Return the (x, y) coordinate for the center point of the cell that contains the specified text.  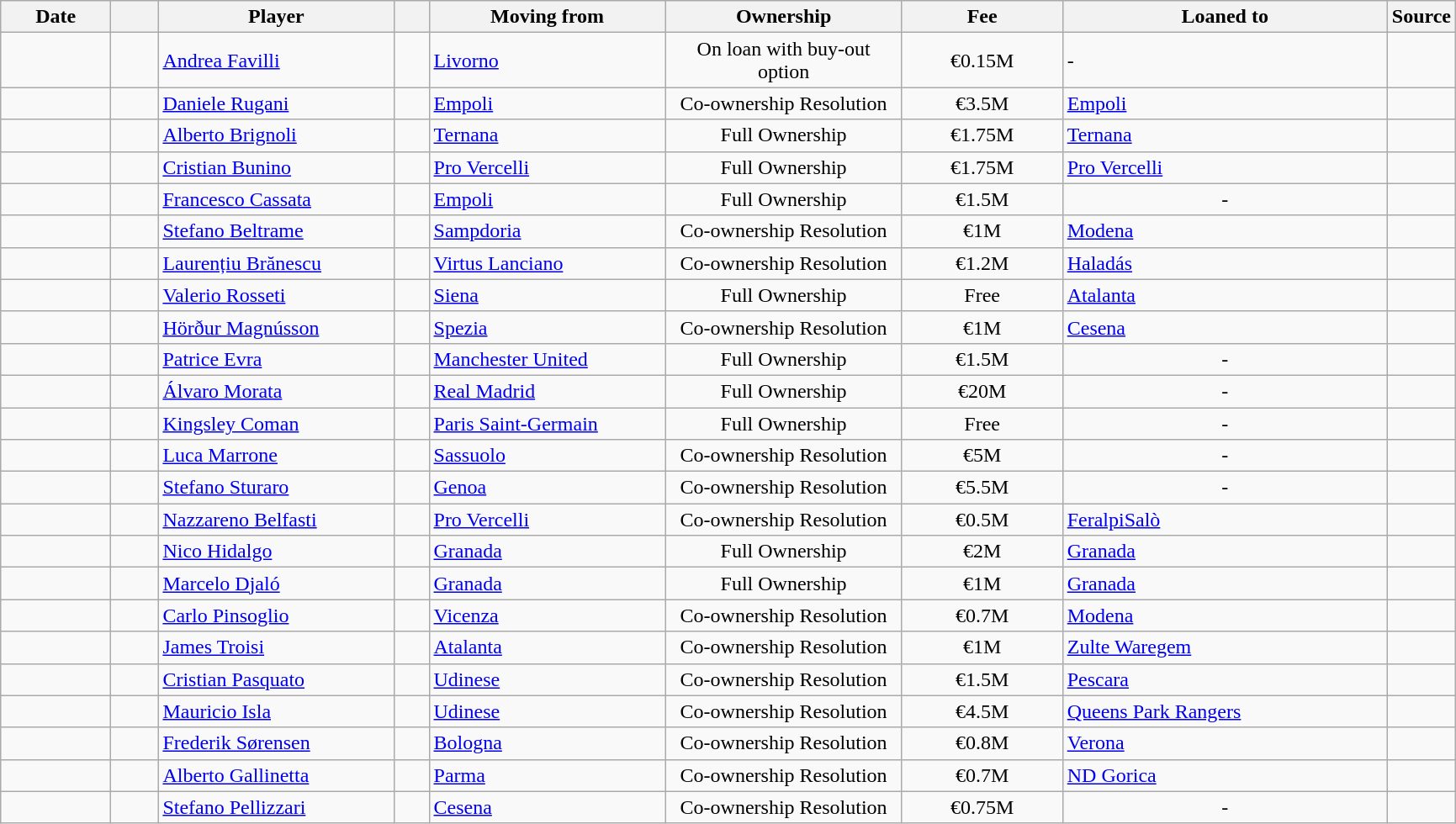
Moving from (547, 17)
Ownership (784, 17)
Luca Marrone (276, 456)
Carlo Pinsoglio (276, 615)
Manchester United (547, 359)
Valerio Rosseti (276, 295)
Verona (1225, 743)
Source (1422, 17)
Nico Hidalgo (276, 552)
James Troisi (276, 647)
Date (56, 17)
Player (276, 17)
ND Gorica (1225, 775)
Queens Park Rangers (1225, 711)
Sampdoria (547, 231)
Zulte Waregem (1225, 647)
€1.2M (982, 263)
Livorno (547, 61)
Siena (547, 295)
On loan with buy-out option (784, 61)
Fee (982, 17)
Mauricio Isla (276, 711)
Stefano Sturaro (276, 488)
Kingsley Coman (276, 423)
Genoa (547, 488)
Laurențiu Brănescu (276, 263)
Alberto Brignoli (276, 135)
€0.15M (982, 61)
€0.5M (982, 520)
Real Madrid (547, 391)
Alberto Gallinetta (276, 775)
Cristian Pasquato (276, 679)
Stefano Pellizzari (276, 807)
€3.5M (982, 103)
Frederik Sørensen (276, 743)
€5.5M (982, 488)
FeralpiSalò (1225, 520)
€20M (982, 391)
Bologna (547, 743)
Stefano Beltrame (276, 231)
€0.75M (982, 807)
Virtus Lanciano (547, 263)
Sassuolo (547, 456)
€0.8M (982, 743)
Francesco Cassata (276, 199)
Paris Saint-Germain (547, 423)
Pescara (1225, 679)
Hörður Magnússon (276, 327)
Spezia (547, 327)
€5M (982, 456)
Haladás (1225, 263)
Álvaro Morata (276, 391)
€4.5M (982, 711)
Daniele Rugani (276, 103)
Cristian Bunino (276, 167)
Andrea Favilli (276, 61)
€2M (982, 552)
Vicenza (547, 615)
Loaned to (1225, 17)
Nazzareno Belfasti (276, 520)
Patrice Evra (276, 359)
Marcelo Djaló (276, 584)
Parma (547, 775)
